Determine the [x, y] coordinate at the center of the cell enclosing the given text.  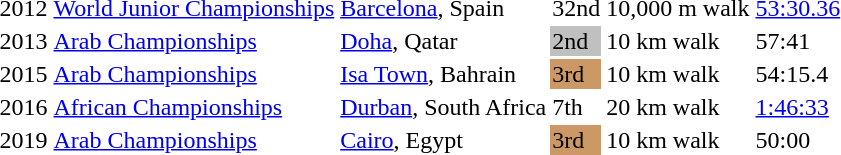
20 km walk [678, 107]
7th [576, 107]
Doha, Qatar [444, 41]
African Championships [194, 107]
Cairo, Egypt [444, 140]
2nd [576, 41]
Durban, South Africa [444, 107]
Isa Town, Bahrain [444, 74]
